Pinpoint the cell where the given text exists, returning its (X, Y) midpoint coordinate. 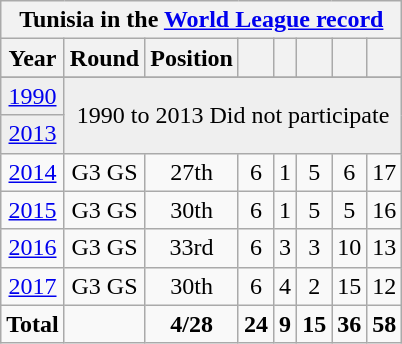
4 (286, 286)
4/28 (192, 324)
36 (350, 324)
Round (104, 58)
2013 (33, 134)
13 (384, 248)
2015 (33, 210)
Position (192, 58)
1990 to 2013 Did not participate (233, 115)
2017 (33, 286)
58 (384, 324)
27th (192, 172)
2 (314, 286)
17 (384, 172)
2016 (33, 248)
12 (384, 286)
16 (384, 210)
10 (350, 248)
1990 (33, 96)
Total (33, 324)
Year (33, 58)
2014 (33, 172)
Tunisia in the World League record (202, 20)
33rd (192, 248)
24 (256, 324)
9 (286, 324)
